Search for the cell housing the specified text and yield its [x, y] center coordinate. 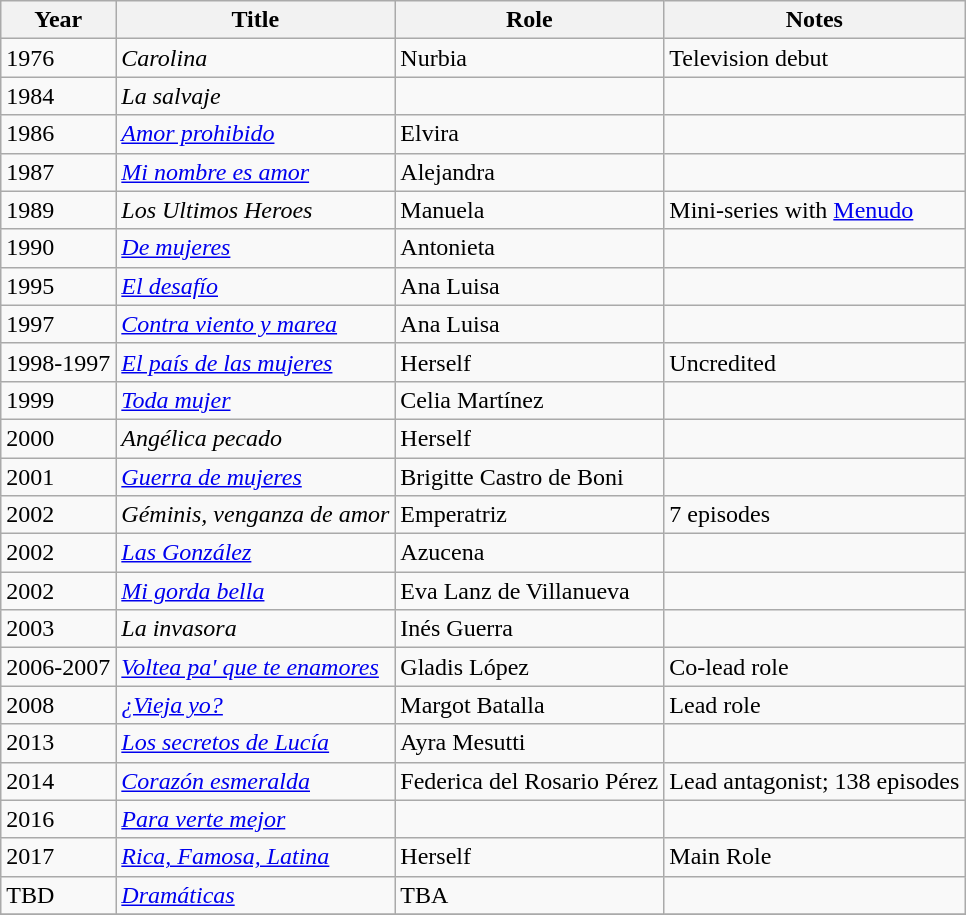
Celia Martínez [530, 400]
Ayra Mesutti [530, 743]
La salvaje [256, 96]
El desafío [256, 286]
Manuela [530, 210]
7 episodes [814, 515]
Gladis López [530, 667]
1989 [58, 210]
Contra viento y marea [256, 324]
1976 [58, 58]
1998-1997 [58, 362]
¿Vieja yo? [256, 705]
2000 [58, 438]
Antonieta [530, 248]
Guerra de mujeres [256, 477]
1999 [58, 400]
Géminis, venganza de amor [256, 515]
Rica, Famosa, Latina [256, 857]
1990 [58, 248]
Title [256, 20]
Toda mujer [256, 400]
Mi gorda bella [256, 591]
Federica del Rosario Pérez [530, 781]
Azucena [530, 553]
Mini-series with Menudo [814, 210]
1986 [58, 134]
Lead role [814, 705]
Corazón esmeralda [256, 781]
Co-lead role [814, 667]
Year [58, 20]
2017 [58, 857]
Lead antagonist; 138 episodes [814, 781]
Dramáticas [256, 895]
La invasora [256, 629]
Inés Guerra [530, 629]
Role [530, 20]
Los secretos de Lucía [256, 743]
2016 [58, 819]
Alejandra [530, 172]
Television debut [814, 58]
1995 [58, 286]
Nurbia [530, 58]
Amor prohibido [256, 134]
Emperatriz [530, 515]
2003 [58, 629]
Las González [256, 553]
TBD [58, 895]
TBA [530, 895]
1987 [58, 172]
Main Role [814, 857]
2008 [58, 705]
Voltea pa' que te enamores [256, 667]
1984 [58, 96]
Elvira [530, 134]
Mi nombre es amor [256, 172]
2001 [58, 477]
Uncredited [814, 362]
De mujeres [256, 248]
Margot Batalla [530, 705]
Brigitte Castro de Boni [530, 477]
Notes [814, 20]
Para verte mejor [256, 819]
2013 [58, 743]
2014 [58, 781]
2006-2007 [58, 667]
1997 [58, 324]
El país de las mujeres [256, 362]
Los Ultimos Heroes [256, 210]
Angélica pecado [256, 438]
Eva Lanz de Villanueva [530, 591]
Carolina [256, 58]
